Detect which cell encompasses the target text, then output its [X, Y] center coordinate. 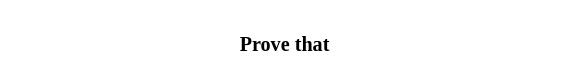
Prove that [285, 34]
